Scan for the cell matching the given text and deliver its [X, Y] coordinate at center. 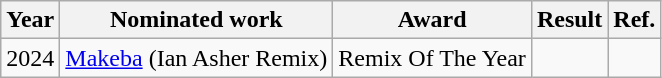
Year [30, 20]
Result [569, 20]
Nominated work [196, 20]
Award [432, 20]
Remix Of The Year [432, 58]
Ref. [634, 20]
2024 [30, 58]
Makeba (Ian Asher Remix) [196, 58]
